Scan for the cell matching the given text and deliver its [x, y] coordinate at center. 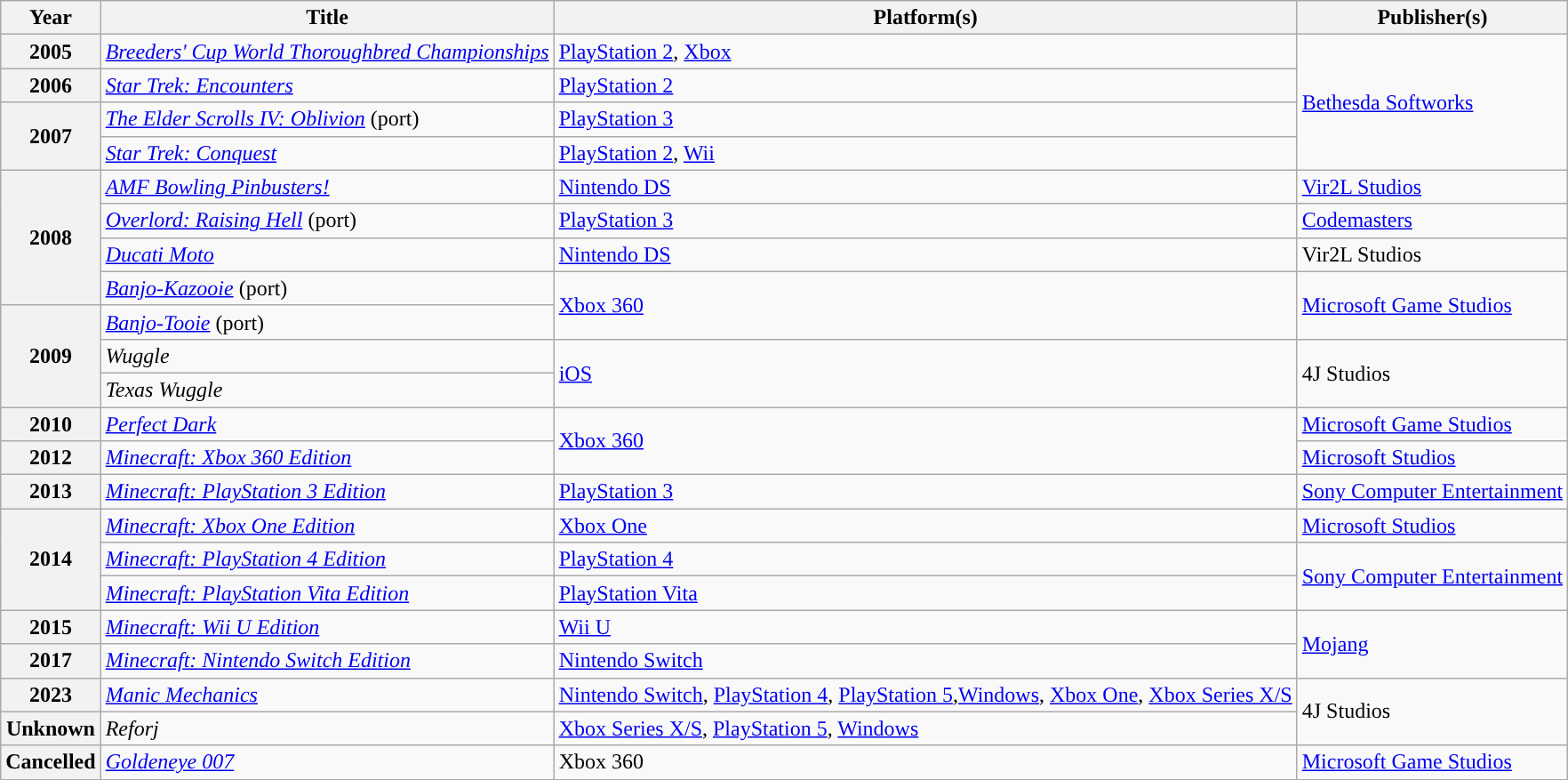
Minecraft: Wii U Edition [327, 627]
The Elder Scrolls IV: Oblivion (port) [327, 119]
Minecraft: Nintendo Switch Edition [327, 661]
Xbox Series X/S, PlayStation 5, Windows [925, 728]
iOS [925, 373]
Star Trek: Conquest [327, 153]
Texas Wuggle [327, 390]
Nintendo Switch [925, 661]
Minecraft: PlayStation 4 Edition [327, 559]
Xbox One [925, 526]
2023 [51, 695]
Star Trek: Encounters [327, 85]
PlayStation 2 [925, 85]
Cancelled [51, 762]
2012 [51, 458]
Platform(s) [925, 18]
Mojang [1432, 644]
2015 [51, 627]
Wuggle [327, 356]
PlayStation 4 [925, 559]
Unknown [51, 728]
Minecraft: PlayStation 3 Edition [327, 492]
2017 [51, 661]
Nintendo Switch, PlayStation 4, PlayStation 5,Windows, Xbox One, Xbox Series X/S [925, 695]
Manic Mechanics [327, 695]
2006 [51, 85]
2008 [51, 237]
2005 [51, 52]
Breeders' Cup World Thoroughbred Championships [327, 52]
PlayStation 2, Wii [925, 153]
PlayStation Vita [925, 593]
Minecraft: PlayStation Vita Edition [327, 593]
2010 [51, 424]
Goldeneye 007 [327, 762]
AMF Bowling Pinbusters! [327, 187]
2007 [51, 136]
Publisher(s) [1432, 18]
Perfect Dark [327, 424]
Ducati Moto [327, 254]
Banjo-Kazooie (port) [327, 288]
Year [51, 18]
Minecraft: Xbox One Edition [327, 526]
PlayStation 2, Xbox [925, 52]
2009 [51, 356]
Reforj [327, 728]
Minecraft: Xbox 360 Edition [327, 458]
Bethesda Softworks [1432, 102]
Overlord: Raising Hell (port) [327, 221]
2014 [51, 559]
2013 [51, 492]
Wii U [925, 627]
Banjo-Tooie (port) [327, 322]
Title [327, 18]
Codemasters [1432, 221]
